Determine the [x, y] coordinate at the center of the cell enclosing the given text.  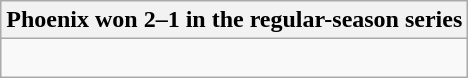
Phoenix won 2–1 in the regular-season series [234, 20]
